Provide the (x, y) coordinate of the cell's center where the given text is located.  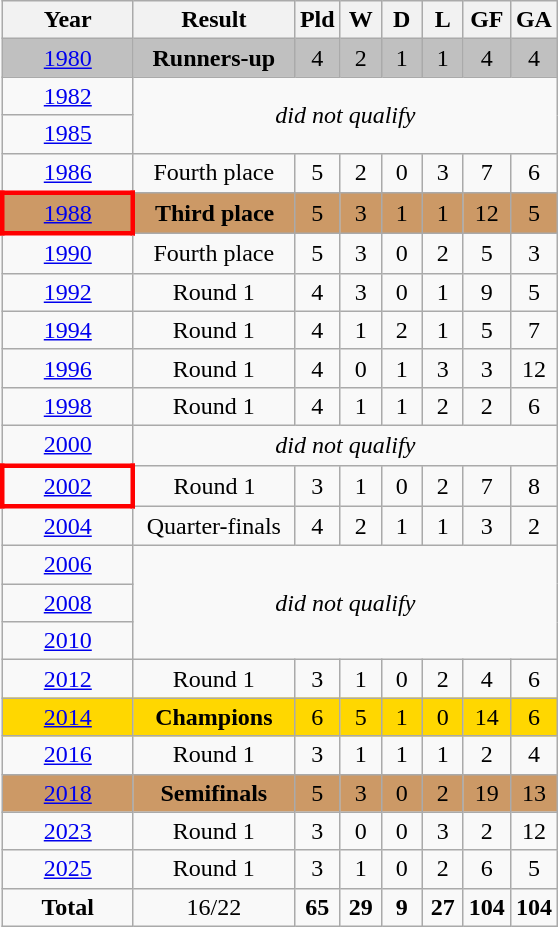
1985 (68, 134)
2000 (68, 445)
16/22 (214, 907)
Total (68, 907)
2025 (68, 869)
1990 (68, 254)
Pld (317, 20)
Year (68, 20)
2016 (68, 755)
65 (317, 907)
1996 (68, 368)
Semifinals (214, 793)
13 (534, 793)
2012 (68, 679)
27 (442, 907)
1980 (68, 58)
1986 (68, 173)
GA (534, 20)
Result (214, 20)
W (360, 20)
Third place (214, 214)
19 (486, 793)
2010 (68, 641)
8 (534, 486)
2018 (68, 793)
1994 (68, 330)
2006 (68, 565)
Runners-up (214, 58)
2023 (68, 831)
Champions (214, 717)
1998 (68, 406)
D (402, 20)
1982 (68, 96)
1992 (68, 292)
2002 (68, 486)
1988 (68, 214)
L (442, 20)
Quarter-finals (214, 526)
2008 (68, 603)
29 (360, 907)
2014 (68, 717)
GF (486, 20)
14 (486, 717)
2004 (68, 526)
